Determine the [x, y] coordinate at the center of the cell enclosing the given text.  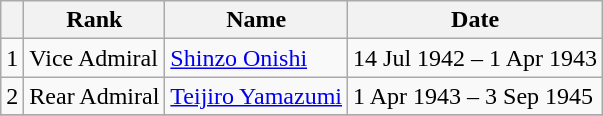
Rank [94, 20]
2 [12, 96]
14 Jul 1942 – 1 Apr 1943 [476, 58]
1 Apr 1943 – 3 Sep 1945 [476, 96]
Vice Admiral [94, 58]
Rear Admiral [94, 96]
Teijiro Yamazumi [256, 96]
Name [256, 20]
Date [476, 20]
1 [12, 58]
Shinzo Onishi [256, 58]
